Determine the [X, Y] coordinate at the center of the cell enclosing the given text.  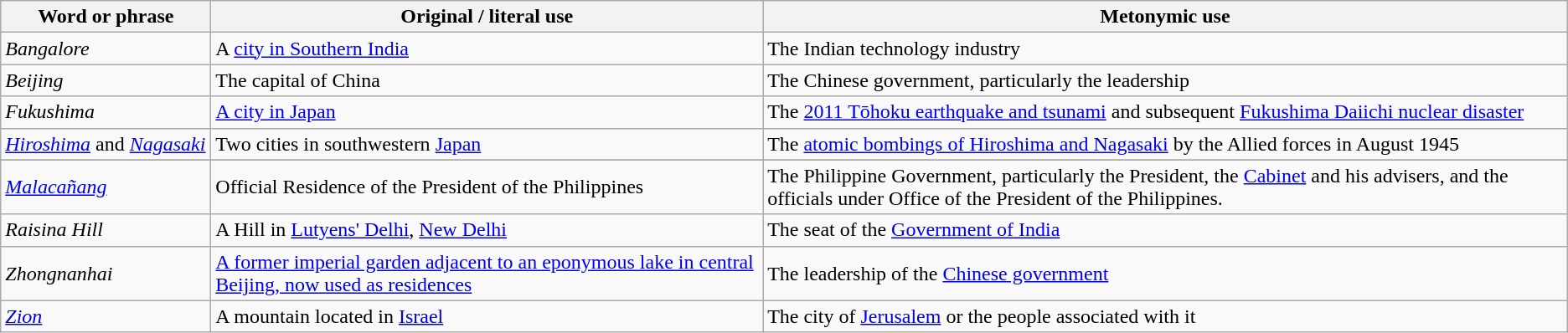
Zion [106, 316]
A city in Southern India [487, 49]
Zhongnanhai [106, 273]
Beijing [106, 80]
A mountain located in Israel [487, 316]
Word or phrase [106, 17]
The city of Jerusalem or the people associated with it [1166, 316]
The Indian technology industry [1166, 49]
Raisina Hill [106, 230]
Original / literal use [487, 17]
The Chinese government, particularly the leadership [1166, 80]
The leadership of the Chinese government [1166, 273]
The seat of the Government of India [1166, 230]
Two cities in southwestern Japan [487, 144]
The 2011 Tōhoku earthquake and tsunami and subsequent Fukushima Daiichi nuclear disaster [1166, 112]
The atomic bombings of Hiroshima and Nagasaki by the Allied forces in August 1945 [1166, 144]
Bangalore [106, 49]
Official Residence of the President of the Philippines [487, 187]
A former imperial garden adjacent to an eponymous lake in central Beijing, now used as residences [487, 273]
Malacañang [106, 187]
Fukushima [106, 112]
Metonymic use [1166, 17]
A Hill in Lutyens' Delhi, New Delhi [487, 230]
Hiroshima and Nagasaki [106, 144]
A city in Japan [487, 112]
The capital of China [487, 80]
